Scan for the cell matching the given text and deliver its [x, y] coordinate at center. 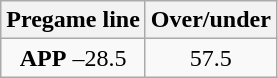
57.5 [210, 58]
APP –28.5 [74, 58]
Pregame line [74, 20]
Over/under [210, 20]
